From the cell containing the given text, extract its center point as [X, Y] coordinate. 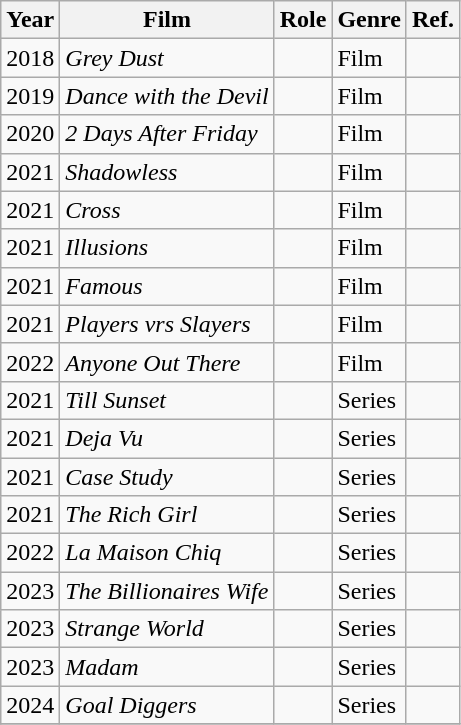
Anyone Out There [167, 362]
Goal Diggers [167, 705]
Case Study [167, 477]
Role [303, 20]
2 Days After Friday [167, 134]
2024 [30, 705]
Cross [167, 210]
Grey Dust [167, 58]
Strange World [167, 629]
Illusions [167, 248]
Famous [167, 286]
Shadowless [167, 172]
2018 [30, 58]
Dance with the Devil [167, 96]
Year [30, 20]
Deja Vu [167, 438]
The Rich Girl [167, 515]
The Billionaires Wife [167, 591]
Players vrs Slayers [167, 324]
Madam [167, 667]
Till Sunset [167, 400]
La Maison Chiq [167, 553]
Ref. [432, 20]
2020 [30, 134]
2019 [30, 96]
Genre [370, 20]
